Detect which cell encompasses the target text, then output its [X, Y] center coordinate. 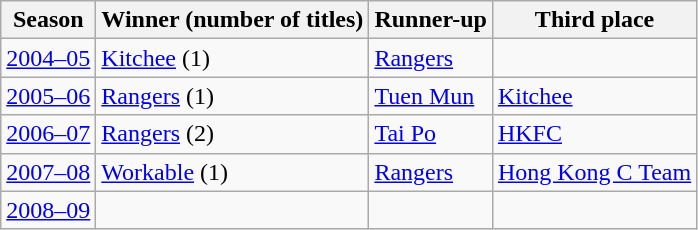
Hong Kong C Team [594, 172]
Rangers (2) [232, 134]
Runner-up [431, 20]
2006–07 [48, 134]
2005–06 [48, 96]
Tai Po [431, 134]
Kitchee [594, 96]
Third place [594, 20]
Rangers (1) [232, 96]
2007–08 [48, 172]
Winner (number of titles) [232, 20]
Tuen Mun [431, 96]
Season [48, 20]
HKFC [594, 134]
2008–09 [48, 210]
2004–05 [48, 58]
Kitchee (1) [232, 58]
Workable (1) [232, 172]
